Scan for the cell matching the given text and deliver its [x, y] coordinate at center. 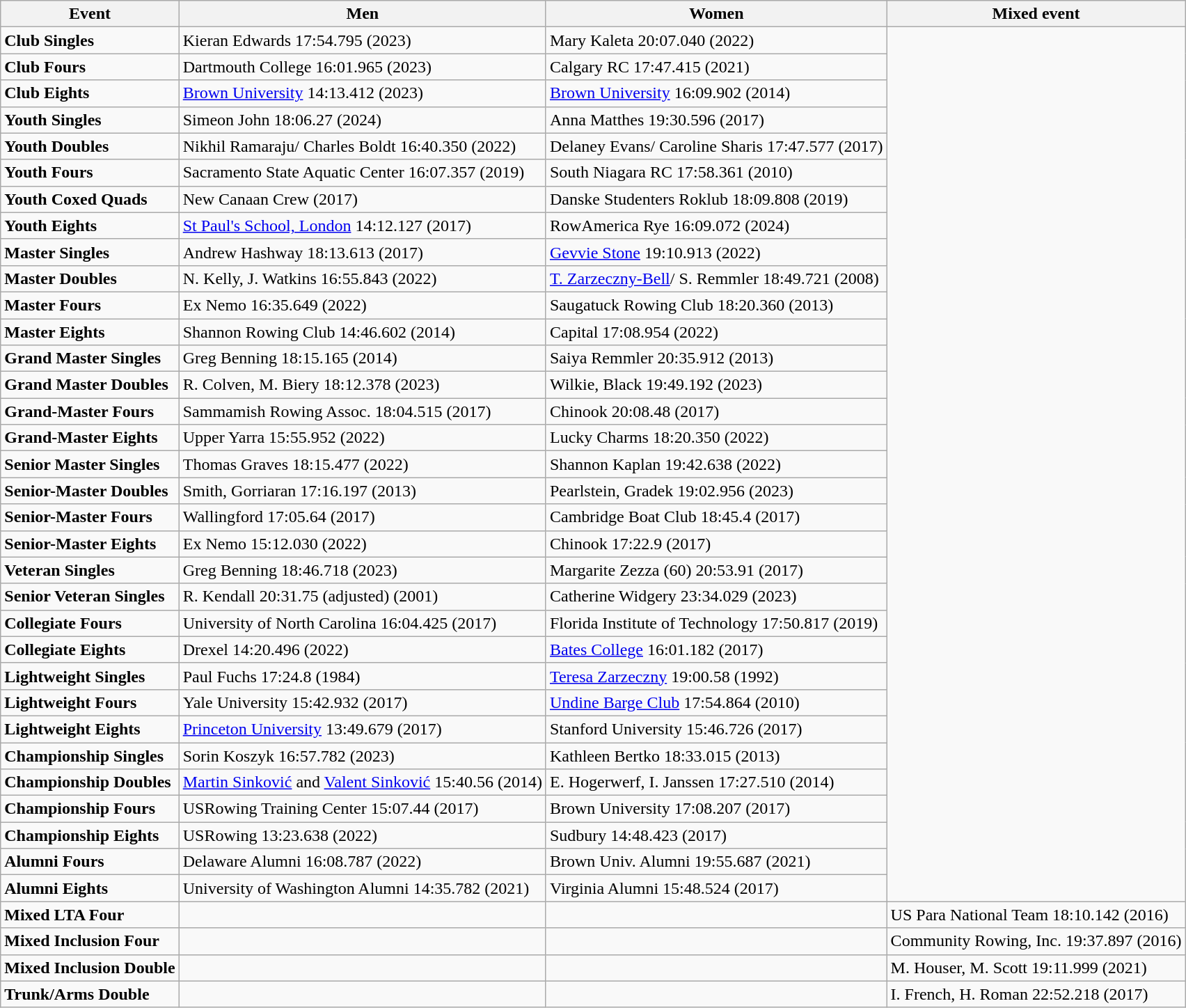
Veteran Singles [90, 570]
Grand-Master Fours [90, 411]
Gevvie Stone 19:10.913 (2022) [716, 252]
Ex Nemo 16:35.649 (2022) [362, 305]
Simeon John 18:06.27 (2024) [362, 120]
Brown University 17:08.207 (2017) [716, 809]
Saiya Remmler 20:35.912 (2013) [716, 359]
Senior-Master Doubles [90, 491]
Pearlstein, Gradek 19:02.956 (2023) [716, 491]
Championship Eights [90, 835]
Chinook 20:08.48 (2017) [716, 411]
Grand-Master Eights [90, 438]
Delaware Alumni 16:08.787 (2022) [362, 862]
Lightweight Fours [90, 702]
USRowing Training Center 15:07.44 (2017) [362, 809]
Greg Benning 18:46.718 (2023) [362, 570]
Championship Doubles [90, 782]
Teresa Zarzeczny 19:00.58 (1992) [716, 676]
Shannon Rowing Club 14:46.602 (2014) [362, 332]
Delaney Evans/ Caroline Sharis 17:47.577 (2017) [716, 146]
Princeton University 13:49.679 (2017) [362, 729]
Paul Fuchs 17:24.8 (1984) [362, 676]
R. Kendall 20:31.75 (adjusted) (2001) [362, 597]
Virginia Alumni 15:48.524 (2017) [716, 888]
Undine Barge Club 17:54.864 (2010) [716, 702]
Club Eights [90, 93]
Community Rowing, Inc. 19:37.897 (2016) [1036, 941]
Wallingford 17:05.64 (2017) [362, 517]
Youth Coxed Quads [90, 199]
Master Eights [90, 332]
Sammamish Rowing Assoc. 18:04.515 (2017) [362, 411]
Mixed Inclusion Double [90, 968]
T. Zarzeczny-Bell/ S. Remmler 18:49.721 (2008) [716, 278]
Lightweight Eights [90, 729]
Danske Studenters Roklub 18:09.808 (2019) [716, 199]
Andrew Hashway 18:13.613 (2017) [362, 252]
Upper Yarra 15:55.952 (2022) [362, 438]
Women [716, 14]
Catherine Widgery 23:34.029 (2023) [716, 597]
Thomas Graves 18:15.477 (2022) [362, 464]
I. French, H. Roman 22:52.218 (2017) [1036, 994]
South Niagara RC 17:58.361 (2010) [716, 173]
Wilkie, Black 19:49.192 (2023) [716, 385]
Chinook 17:22.9 (2017) [716, 544]
RowAmerica Rye 16:09.072 (2024) [716, 226]
US Para National Team 18:10.142 (2016) [1036, 915]
Bates College 16:01.182 (2017) [716, 649]
N. Kelly, J. Watkins 16:55.843 (2022) [362, 278]
Brown University 16:09.902 (2014) [716, 93]
USRowing 13:23.638 (2022) [362, 835]
Margarite Zezza (60) 20:53.91 (2017) [716, 570]
Capital 17:08.954 (2022) [716, 332]
Master Fours [90, 305]
Youth Singles [90, 120]
Senior Veteran Singles [90, 597]
Shannon Kaplan 19:42.638 (2022) [716, 464]
Senior-Master Eights [90, 544]
Club Fours [90, 67]
Smith, Gorriaran 17:16.197 (2013) [362, 491]
Mixed event [1036, 14]
Collegiate Fours [90, 623]
Senior Master Singles [90, 464]
Stanford University 15:46.726 (2017) [716, 729]
Saugatuck Rowing Club 18:20.360 (2013) [716, 305]
Grand Master Singles [90, 359]
Martin Sinković and Valent Sinković 15:40.56 (2014) [362, 782]
Mixed LTA Four [90, 915]
Youth Fours [90, 173]
R. Colven, M. Biery 18:12.378 (2023) [362, 385]
Sorin Koszyk 16:57.782 (2023) [362, 755]
Championship Fours [90, 809]
Master Singles [90, 252]
Event [90, 14]
Yale University 15:42.932 (2017) [362, 702]
Championship Singles [90, 755]
Calgary RC 17:47.415 (2021) [716, 67]
Brown Univ. Alumni 19:55.687 (2021) [716, 862]
Collegiate Eights [90, 649]
New Canaan Crew (2017) [362, 199]
Dartmouth College 16:01.965 (2023) [362, 67]
Sudbury 14:48.423 (2017) [716, 835]
Cambridge Boat Club 18:45.4 (2017) [716, 517]
Youth Eights [90, 226]
Drexel 14:20.496 (2022) [362, 649]
M. Houser, M. Scott 19:11.999 (2021) [1036, 968]
Florida Institute of Technology 17:50.817 (2019) [716, 623]
Mixed Inclusion Four [90, 941]
Trunk/Arms Double [90, 994]
University of Washington Alumni 14:35.782 (2021) [362, 888]
Lucky Charms 18:20.350 (2022) [716, 438]
Nikhil Ramaraju/ Charles Boldt 16:40.350 (2022) [362, 146]
Club Singles [90, 40]
St Paul's School, London 14:12.127 (2017) [362, 226]
Youth Doubles [90, 146]
Kieran Edwards 17:54.795 (2023) [362, 40]
Brown University 14:13.412 (2023) [362, 93]
Sacramento State Aquatic Center 16:07.357 (2019) [362, 173]
Senior-Master Fours [90, 517]
Kathleen Bertko 18:33.015 (2013) [716, 755]
Anna Matthes 19:30.596 (2017) [716, 120]
Ex Nemo 15:12.030 (2022) [362, 544]
Greg Benning 18:15.165 (2014) [362, 359]
Lightweight Singles [90, 676]
Alumni Eights [90, 888]
E. Hogerwerf, I. Janssen 17:27.510 (2014) [716, 782]
Grand Master Doubles [90, 385]
Mary Kaleta 20:07.040 (2022) [716, 40]
Men [362, 14]
University of North Carolina 16:04.425 (2017) [362, 623]
Alumni Fours [90, 862]
Master Doubles [90, 278]
